Search for the cell housing the specified text and yield its [x, y] center coordinate. 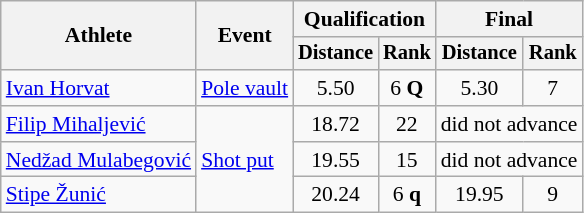
Qualification [364, 19]
6 Q [407, 88]
9 [552, 195]
Athlete [98, 36]
Filip Mihaljević [98, 124]
15 [407, 160]
Final [510, 19]
7 [552, 88]
Stipe Žunić [98, 195]
18.72 [336, 124]
Pole vault [244, 88]
5.50 [336, 88]
19.55 [336, 160]
Shot put [244, 160]
Event [244, 36]
Nedžad Mulabegović [98, 160]
Ivan Horvat [98, 88]
6 q [407, 195]
20.24 [336, 195]
5.30 [480, 88]
19.95 [480, 195]
22 [407, 124]
